Return the (x, y) coordinate for the center point of the cell that contains the specified text.  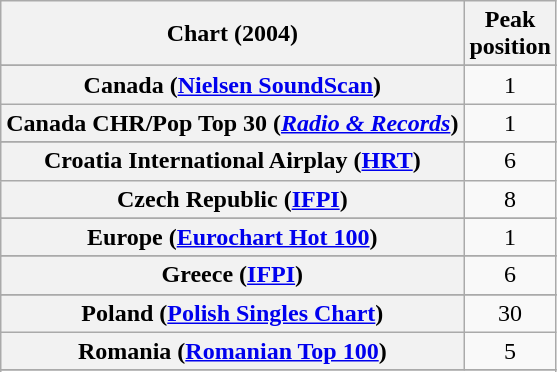
Peakposition (510, 34)
Poland (Polish Singles Chart) (232, 313)
Chart (2004) (232, 34)
Greece (IFPI) (232, 275)
Canada (Nielsen SoundScan) (232, 85)
8 (510, 199)
30 (510, 313)
Romania (Romanian Top 100) (232, 351)
Europe (Eurochart Hot 100) (232, 237)
5 (510, 351)
Czech Republic (IFPI) (232, 199)
Croatia International Airplay (HRT) (232, 161)
Canada CHR/Pop Top 30 (Radio & Records) (232, 123)
